Return (x, y) of the center of cell containing provided text 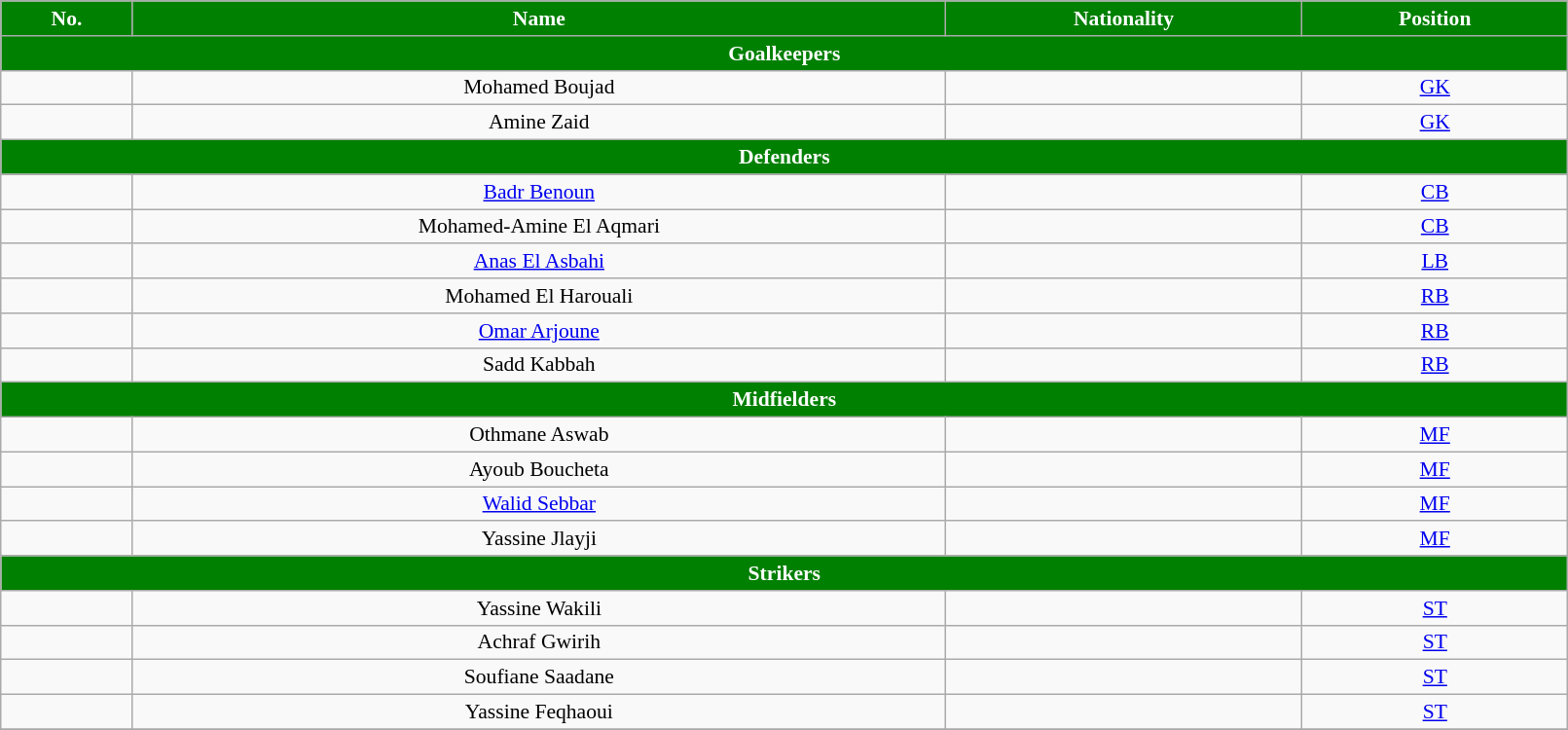
Anas El Asbahi (539, 262)
Othmane Aswab (539, 435)
Yassine Feqhaoui (539, 712)
Nationality (1123, 18)
Mohamed El Harouali (539, 296)
Ayoub Boucheta (539, 469)
Yassine Wakili (539, 608)
Mohamed Boujad (539, 88)
LB (1435, 262)
Position (1435, 18)
Goalkeepers (784, 54)
Defenders (784, 158)
Soufiane Saadane (539, 677)
Strikers (784, 573)
Badr Benoun (539, 192)
Sadd Kabbah (539, 365)
Amine Zaid (539, 123)
No. (66, 18)
Walid Sebbar (539, 504)
Omar Arjoune (539, 331)
Name (539, 18)
Yassine Jlayji (539, 539)
Mohamed-Amine El Aqmari (539, 227)
Achraf Gwirih (539, 642)
Midfielders (784, 400)
